Determine the (X, Y) coordinate at the center of the cell enclosing the given text.  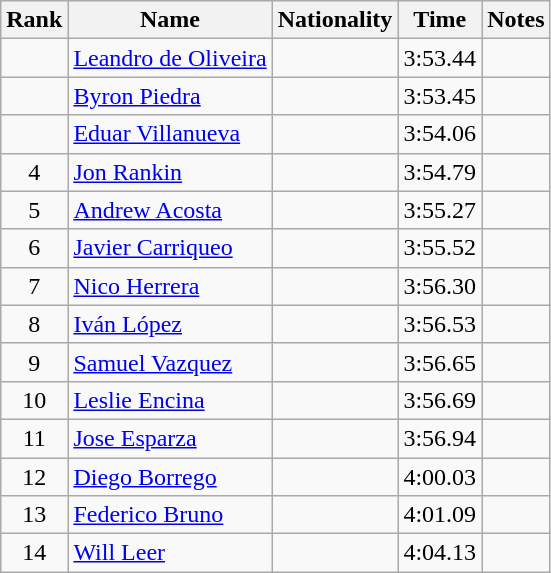
4:00.03 (440, 477)
14 (34, 553)
3:54.79 (440, 172)
Leslie Encina (170, 400)
5 (34, 210)
4:01.09 (440, 515)
Federico Bruno (170, 515)
Andrew Acosta (170, 210)
6 (34, 248)
Name (170, 20)
12 (34, 477)
3:56.94 (440, 438)
8 (34, 324)
3:53.45 (440, 96)
Leandro de Oliveira (170, 58)
3:56.53 (440, 324)
3:55.27 (440, 210)
4 (34, 172)
3:56.65 (440, 362)
Nationality (335, 20)
3:54.06 (440, 134)
11 (34, 438)
Eduar Villanueva (170, 134)
Will Leer (170, 553)
4:04.13 (440, 553)
Byron Piedra (170, 96)
Diego Borrego (170, 477)
Nico Herrera (170, 286)
10 (34, 400)
Iván López (170, 324)
Time (440, 20)
9 (34, 362)
Jon Rankin (170, 172)
3:55.52 (440, 248)
Javier Carriqueo (170, 248)
13 (34, 515)
3:53.44 (440, 58)
3:56.30 (440, 286)
Notes (516, 20)
Jose Esparza (170, 438)
3:56.69 (440, 400)
7 (34, 286)
Rank (34, 20)
Samuel Vazquez (170, 362)
